Provide the [X, Y] coordinate of the cell's center where the given text is located.  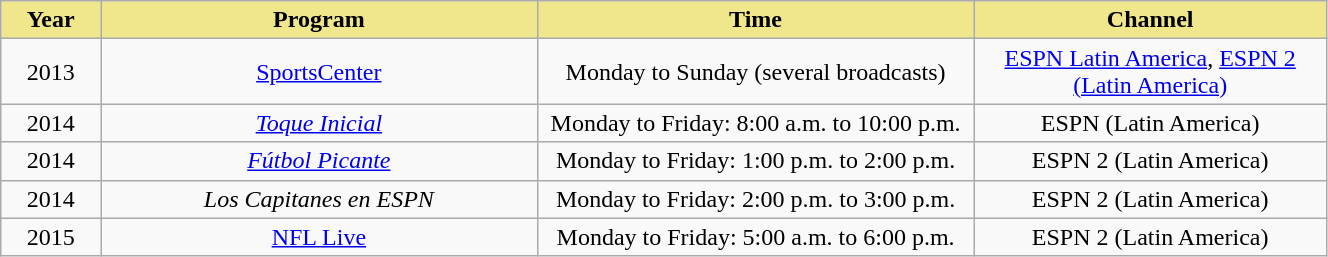
ESPN Latin America, ESPN 2 (Latin America) [1150, 72]
Los Capitanes en ESPN [318, 199]
2015 [51, 237]
Fútbol Picante [318, 161]
Program [318, 20]
Year [51, 20]
Monday to Sunday (several broadcasts) [756, 72]
SportsCenter [318, 72]
NFL Live [318, 237]
Monday to Friday: 8:00 a.m. to 10:00 p.m. [756, 123]
Monday to Friday: 1:00 p.m. to 2:00 p.m. [756, 161]
2013 [51, 72]
Monday to Friday: 2:00 p.m. to 3:00 p.m. [756, 199]
Channel [1150, 20]
Monday to Friday: 5:00 a.m. to 6:00 p.m. [756, 237]
ESPN (Latin America) [1150, 123]
Time [756, 20]
Toque Inicial [318, 123]
